Determine the (x, y) coordinate at the center of the cell enclosing the given text.  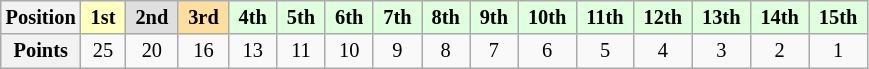
5th (301, 17)
11 (301, 51)
Position (41, 17)
2nd (152, 17)
1st (104, 17)
1 (838, 51)
7th (397, 17)
12th (663, 17)
16 (203, 51)
9 (397, 51)
5 (604, 51)
7 (494, 51)
11th (604, 17)
6 (547, 51)
3 (721, 51)
9th (494, 17)
25 (104, 51)
4 (663, 51)
13 (253, 51)
8 (446, 51)
8th (446, 17)
15th (838, 17)
10 (349, 51)
2 (779, 51)
14th (779, 17)
10th (547, 17)
4th (253, 17)
Points (41, 51)
13th (721, 17)
3rd (203, 17)
6th (349, 17)
20 (152, 51)
